Find where the given text appears and provide that cell's center as [X, Y] coordinate. 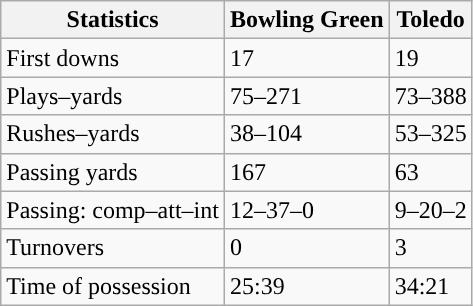
Time of possession [113, 286]
3 [430, 248]
53–325 [430, 134]
Passing yards [113, 172]
0 [306, 248]
25:39 [306, 286]
63 [430, 172]
First downs [113, 58]
75–271 [306, 96]
9–20–2 [430, 210]
167 [306, 172]
Bowling Green [306, 20]
Plays–yards [113, 96]
73–388 [430, 96]
34:21 [430, 286]
Rushes–yards [113, 134]
17 [306, 58]
Toledo [430, 20]
12–37–0 [306, 210]
Turnovers [113, 248]
19 [430, 58]
Passing: comp–att–int [113, 210]
Statistics [113, 20]
38–104 [306, 134]
